Return the (x, y) coordinate for the center point of the cell that contains the specified text.  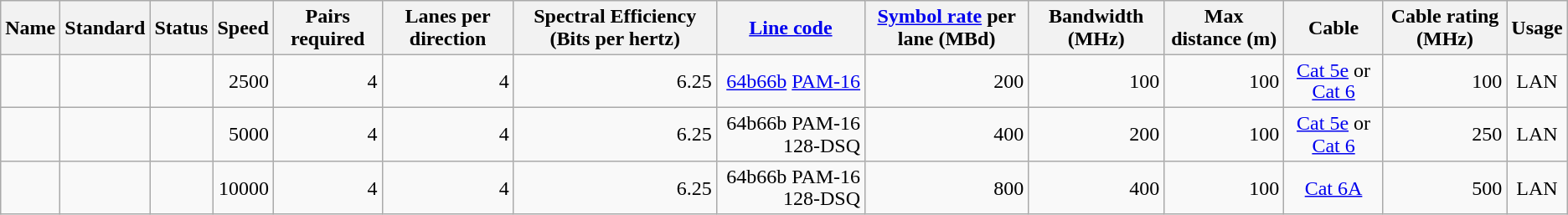
Bandwidth (MHz) (1096, 28)
Pairs required (328, 28)
10000 (243, 187)
Cable (1333, 28)
64b66b PAM-16 (791, 81)
Usage (1538, 28)
Cable rating (MHz) (1444, 28)
Spectral Efficiency (Bits per hertz) (615, 28)
250 (1444, 134)
5000 (243, 134)
Lanes per direction (447, 28)
Speed (243, 28)
500 (1444, 187)
2500 (243, 81)
Standard (106, 28)
Status (181, 28)
Line code (791, 28)
800 (946, 187)
Name (30, 28)
Max distance (m) (1225, 28)
Symbol rate per lane (MBd) (946, 28)
Cat 6A (1333, 187)
